Return the (x, y) coordinate for the center point of the cell that contains the specified text.  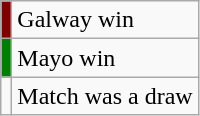
Match was a draw (105, 96)
Mayo win (105, 58)
Galway win (105, 20)
